Search for the cell housing the specified text and yield its (x, y) center coordinate. 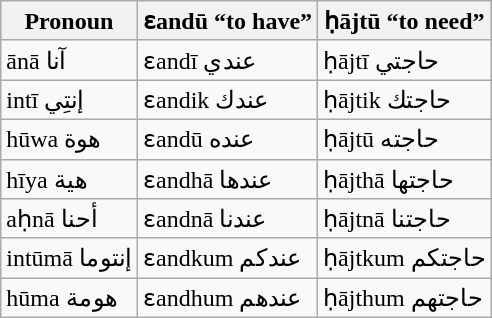
hūwa هوة (69, 139)
ɛandū “to have” (228, 21)
intī إنتِي (69, 100)
hīya هية (69, 179)
ḥājtik حاجتك (405, 100)
ɛandnā عندنا (228, 219)
intūmā إنتوما (69, 258)
ḥājtū حاجته (405, 139)
Pronoun (69, 21)
ḥājtū “to need” (405, 21)
ɛandī عندي (228, 60)
ḥājthā حاجتها (405, 179)
ḥājtnā حاجتنا (405, 219)
ḥājthum حاجتهم (405, 298)
ɛandū عنده (228, 139)
ɛandkum عندكم (228, 258)
ḥājtkum حاجتكم (405, 258)
ānā آنا (69, 60)
hūma هومة (69, 298)
ɛandik عندك (228, 100)
aḥnā أحنا (69, 219)
ḥājtī حاجتي (405, 60)
ɛandhum عندهم (228, 298)
ɛandhā عندها (228, 179)
